For the text-containing cell, return its midpoint in (x, y) coordinate format. 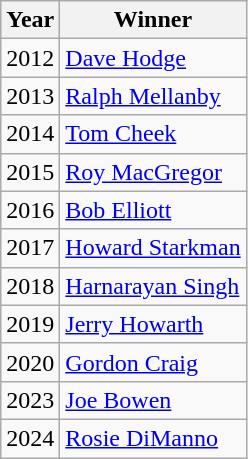
Harnarayan Singh (153, 286)
Jerry Howarth (153, 324)
Winner (153, 20)
Gordon Craig (153, 362)
Dave Hodge (153, 58)
2013 (30, 96)
2015 (30, 172)
Ralph Mellanby (153, 96)
2014 (30, 134)
2020 (30, 362)
2023 (30, 400)
Roy MacGregor (153, 172)
Rosie DiManno (153, 438)
2017 (30, 248)
2019 (30, 324)
2018 (30, 286)
Year (30, 20)
Joe Bowen (153, 400)
Howard Starkman (153, 248)
2016 (30, 210)
2012 (30, 58)
Bob Elliott (153, 210)
Tom Cheek (153, 134)
2024 (30, 438)
